For the text-containing cell, return its midpoint in [X, Y] coordinate format. 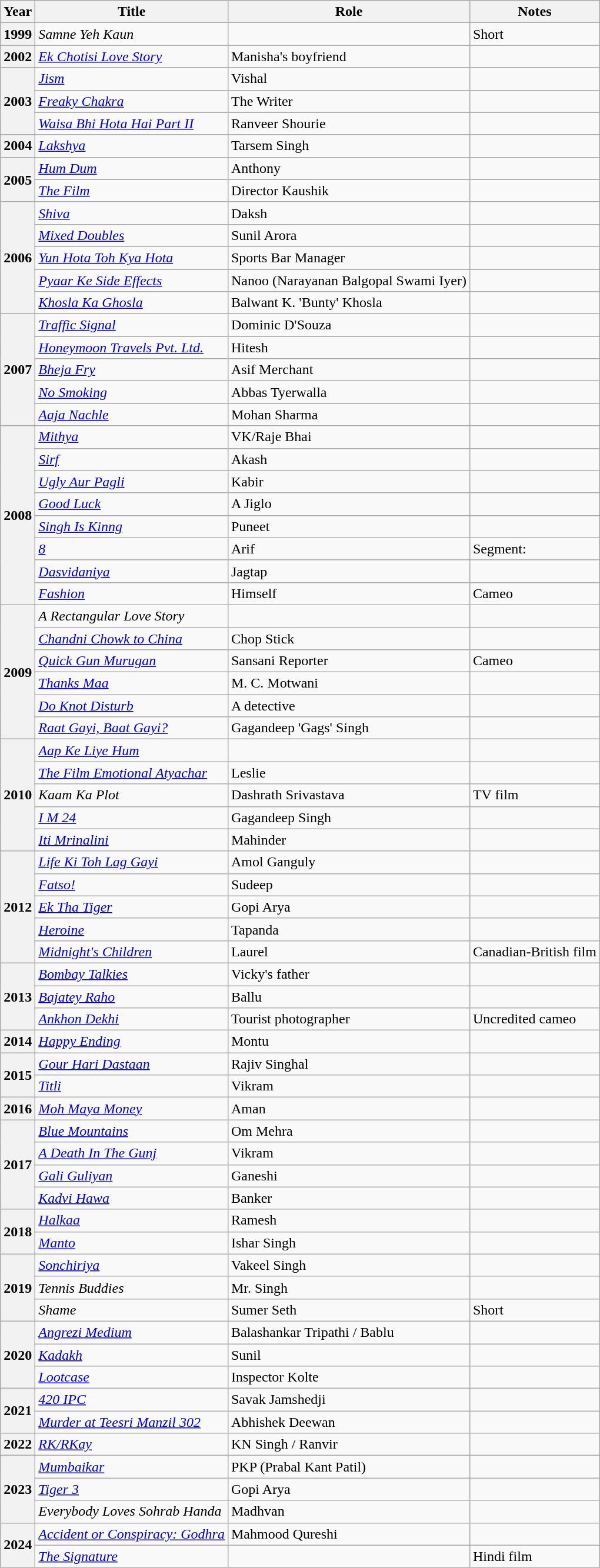
Ek Tha Tiger [132, 907]
Do Knot Disturb [132, 706]
2015 [18, 1075]
2010 [18, 795]
A Death In The Gunj [132, 1153]
Tapanda [348, 929]
TV film [534, 795]
2013 [18, 996]
Madhvan [348, 1512]
2021 [18, 1411]
Manisha's boyfriend [348, 56]
Manto [132, 1243]
Abbas Tyerwalla [348, 392]
Sudeep [348, 885]
PKP (Prabal Kant Patil) [348, 1467]
Mithya [132, 437]
Fashion [132, 593]
Thanks Maa [132, 683]
Raat Gayi, Baat Gayi? [132, 728]
Canadian-British film [534, 952]
Tourist photographer [348, 1019]
Chandni Chowk to China [132, 638]
Bombay Talkies [132, 974]
Jism [132, 79]
Asif Merchant [348, 370]
Yun Hota Toh Kya Hota [132, 258]
Life Ki Toh Lag Gayi [132, 862]
Shiva [132, 213]
Aaja Nachle [132, 415]
2004 [18, 146]
I M 24 [132, 818]
Ek Chotisi Love Story [132, 56]
No Smoking [132, 392]
Waisa Bhi Hota Hai Part II [132, 124]
Montu [348, 1042]
Anthony [348, 168]
2020 [18, 1355]
2002 [18, 56]
2014 [18, 1042]
2018 [18, 1232]
2009 [18, 672]
Pyaar Ke Side Effects [132, 281]
The Signature [132, 1556]
2008 [18, 515]
Notes [534, 12]
Fatso! [132, 885]
Bajatey Raho [132, 997]
Hitesh [348, 348]
Kaam Ka Plot [132, 795]
Sports Bar Manager [348, 258]
Ballu [348, 997]
Ugly Aur Pagli [132, 482]
Samne Yeh Kaun [132, 34]
Sunil Arora [348, 235]
Iti Mrinalini [132, 840]
Dasvidaniya [132, 571]
Kadakh [132, 1355]
Leslie [348, 773]
Honeymoon Travels Pvt. Ltd. [132, 348]
Hum Dum [132, 168]
Vicky's father [348, 974]
Mahmood Qureshi [348, 1534]
Quick Gun Murugan [132, 661]
Lakshya [132, 146]
2022 [18, 1444]
Abhishek Deewan [348, 1422]
Blue Mountains [132, 1131]
Gagandeep 'Gags' Singh [348, 728]
Accident or Conspiracy: Godhra [132, 1534]
A Rectangular Love Story [132, 616]
Mixed Doubles [132, 235]
Jagtap [348, 571]
Vishal [348, 79]
2017 [18, 1165]
Balwant K. 'Bunty' Khosla [348, 303]
Sumer Seth [348, 1310]
Tiger 3 [132, 1489]
Ganeshi [348, 1176]
Midnight's Children [132, 952]
The Film Emotional Atyachar [132, 773]
Segment: [534, 549]
Uncredited cameo [534, 1019]
Happy Ending [132, 1042]
2007 [18, 370]
Inspector Kolte [348, 1377]
Ankhon Dekhi [132, 1019]
M. C. Motwani [348, 683]
A detective [348, 706]
Ramesh [348, 1220]
A Jiglo [348, 504]
Balashankar Tripathi / Bablu [348, 1332]
Traffic Signal [132, 325]
8 [132, 549]
Amol Ganguly [348, 862]
2024 [18, 1545]
Role [348, 12]
Tarsem Singh [348, 146]
Nanoo (Narayanan Balgopal Swami Iyer) [348, 281]
Good Luck [132, 504]
2023 [18, 1489]
2003 [18, 101]
Hindi film [534, 1556]
Mohan Sharma [348, 415]
Titli [132, 1086]
Savak Jamshedji [348, 1400]
1999 [18, 34]
Sansani Reporter [348, 661]
Aman [348, 1109]
Director Kaushik [348, 191]
420 IPC [132, 1400]
Ishar Singh [348, 1243]
2006 [18, 258]
Himself [348, 593]
Sonchiriya [132, 1265]
Arif [348, 549]
Halkaa [132, 1220]
Akash [348, 459]
The Writer [348, 101]
Ranveer Shourie [348, 124]
Title [132, 12]
Om Mehra [348, 1131]
Gour Hari Dastaan [132, 1064]
VK/Raje Bhai [348, 437]
Sunil [348, 1355]
RK/RKay [132, 1444]
The Film [132, 191]
Dashrath Srivastava [348, 795]
Angrezi Medium [132, 1332]
Dominic D'Souza [348, 325]
KN Singh / Ranvir [348, 1444]
2005 [18, 179]
Shame [132, 1310]
Aap Ke Liye Hum [132, 750]
2016 [18, 1109]
Mahinder [348, 840]
2019 [18, 1287]
Freaky Chakra [132, 101]
Tennis Buddies [132, 1287]
Lootcase [132, 1377]
Rajiv Singhal [348, 1064]
Gagandeep Singh [348, 818]
Kabir [348, 482]
Banker [348, 1198]
Khosla Ka Ghosla [132, 303]
Kadvi Hawa [132, 1198]
Mumbaikar [132, 1467]
2012 [18, 907]
Daksh [348, 213]
Murder at Teesri Manzil 302 [132, 1422]
Everybody Loves Sohrab Handa [132, 1512]
Vakeel Singh [348, 1265]
Mr. Singh [348, 1287]
Heroine [132, 929]
Bheja Fry [132, 370]
Chop Stick [348, 638]
Puneet [348, 526]
Moh Maya Money [132, 1109]
Laurel [348, 952]
Gali Guliyan [132, 1176]
Singh Is Kinng [132, 526]
Year [18, 12]
Sirf [132, 459]
